For the text-containing cell, return its midpoint in (X, Y) coordinate format. 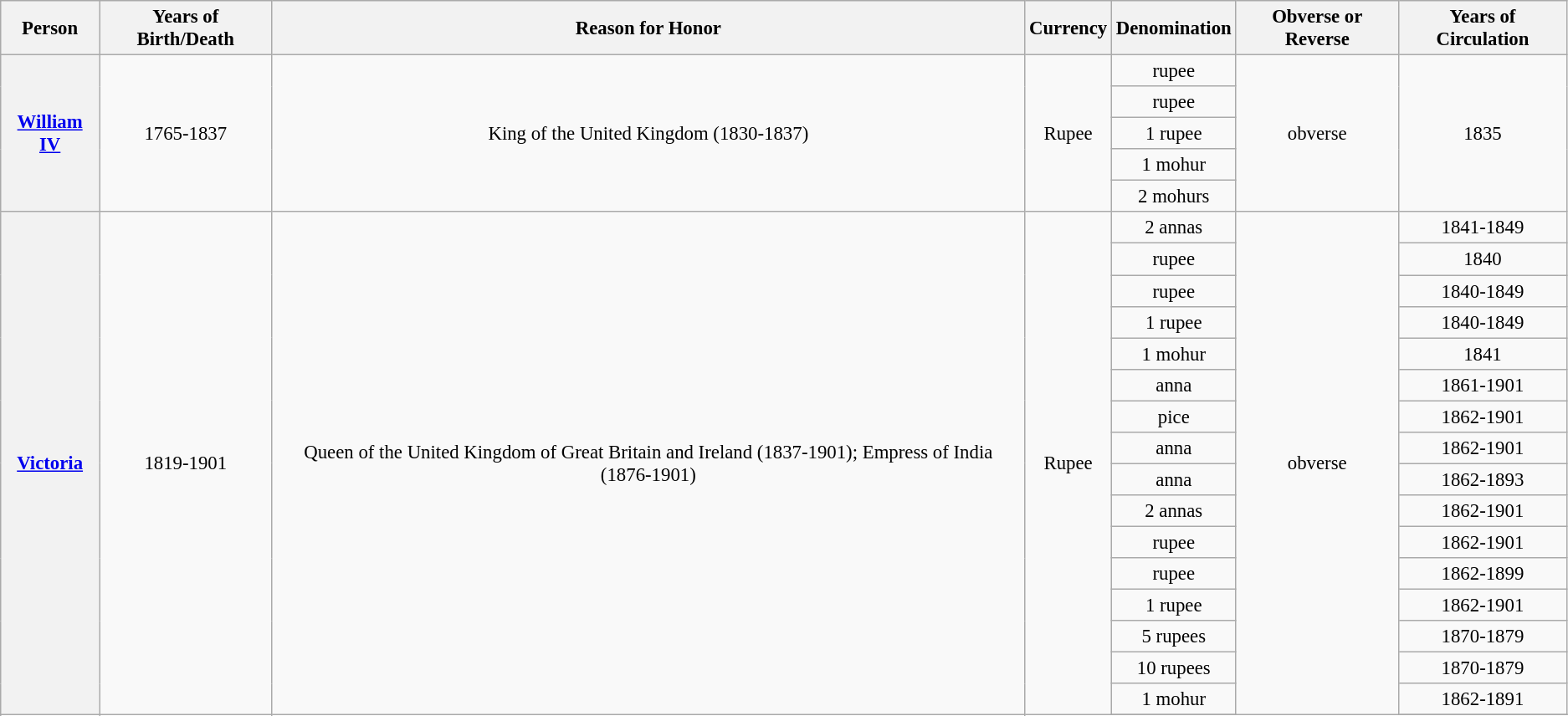
1819-1901 (186, 464)
1861-1901 (1483, 385)
1841-1849 (1483, 228)
Reason for Honor (648, 28)
Victoria (50, 464)
1765-1837 (186, 134)
Currency (1068, 28)
2 mohurs (1173, 197)
William IV (50, 134)
1835 (1483, 134)
Years of Circulation (1483, 28)
1841 (1483, 354)
10 rupees (1173, 668)
Person (50, 28)
Queen of the United Kingdom of Great Britain and Ireland (1837-1901); Empress of India (1876-1901) (648, 464)
Denomination (1173, 28)
5 rupees (1173, 637)
Obverse or Reverse (1317, 28)
1862-1893 (1483, 479)
1862-1899 (1483, 574)
Years of Birth/Death (186, 28)
King of the United Kingdom (1830-1837) (648, 134)
pice (1173, 417)
1840 (1483, 259)
1862-1891 (1483, 699)
